Search for the cell housing the specified text and yield its (X, Y) center coordinate. 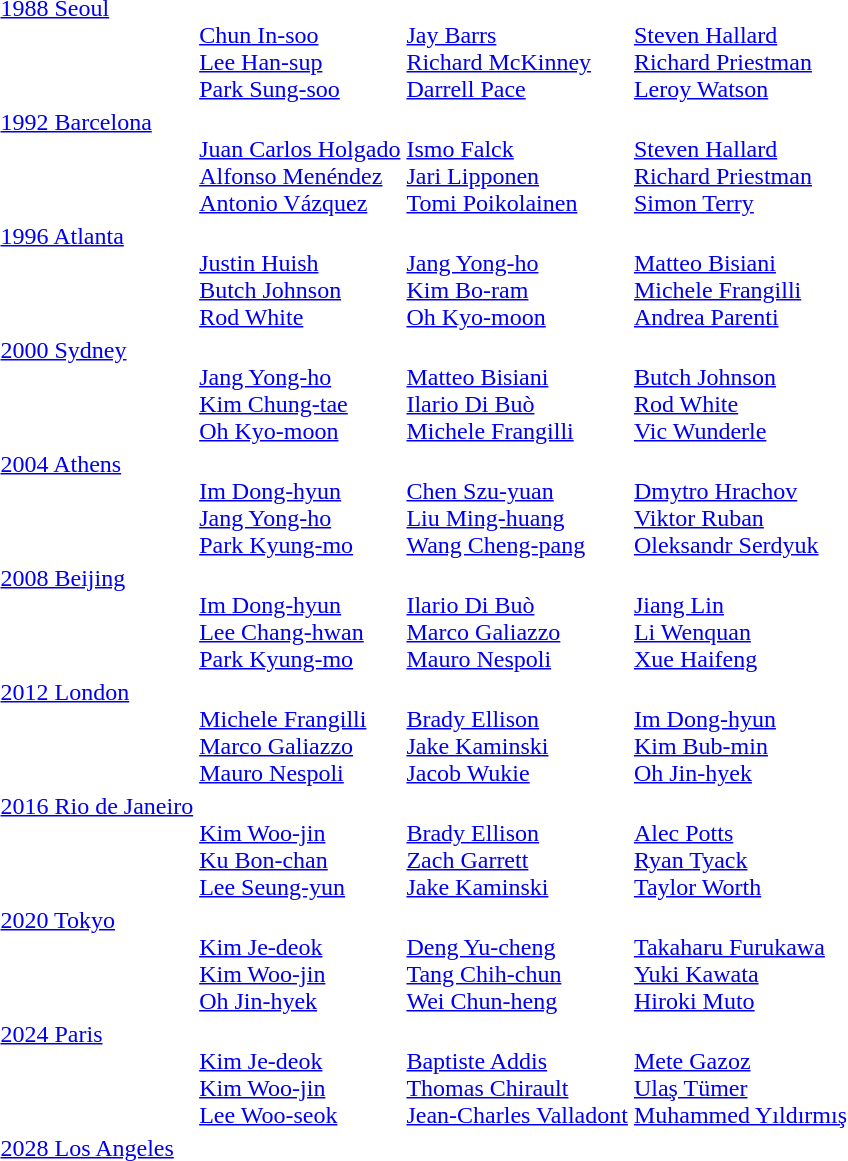
Alec PottsRyan TyackTaylor Worth (740, 846)
Mete GazozUlaş TümerMuhammed Yıldırmış (740, 1074)
Butch JohnsonRod WhiteVic Wunderle (740, 390)
Brady EllisonZach GarrettJake Kaminski (518, 846)
Juan Carlos HolgadoAlfonso MenéndezAntonio Vázquez (300, 162)
Kim Woo-jinKu Bon-chanLee Seung-yun (300, 846)
Dmytro HrachovViktor RubanOleksandr Serdyuk (740, 504)
Jang Yong-hoKim Bo-ramOh Kyo-moon (518, 276)
Chen Szu-yuanLiu Ming-huangWang Cheng-pang (518, 504)
Kim Je-deokKim Woo-jinLee Woo-seok (300, 1074)
Im Dong-hyunLee Chang-hwanPark Kyung-mo (300, 618)
Matteo BisianiIlario Di BuòMichele Frangilli (518, 390)
Steven HallardRichard PriestmanSimon Terry (740, 162)
Brady EllisonJake KaminskiJacob Wukie (518, 732)
Baptiste AddisThomas ChiraultJean-Charles Valladont (518, 1074)
Kim Je-deokKim Woo-jinOh Jin-hyek (300, 960)
Takaharu FurukawaYuki KawataHiroki Muto (740, 960)
Ismo FalckJari LipponenTomi Poikolainen (518, 162)
Michele FrangilliMarco GaliazzoMauro Nespoli (300, 732)
Jang Yong-hoKim Chung-taeOh Kyo-moon (300, 390)
Im Dong-hyunKim Bub-minOh Jin-hyek (740, 732)
Im Dong-hyunJang Yong-hoPark Kyung-mo (300, 504)
Justin HuishButch JohnsonRod White (300, 276)
Ilario Di BuòMarco GaliazzoMauro Nespoli (518, 618)
Jiang LinLi WenquanXue Haifeng (740, 618)
Deng Yu-chengTang Chih-chunWei Chun-heng (518, 960)
Matteo BisianiMichele FrangilliAndrea Parenti (740, 276)
